From the cell containing the given text, extract its center point as (X, Y) coordinate. 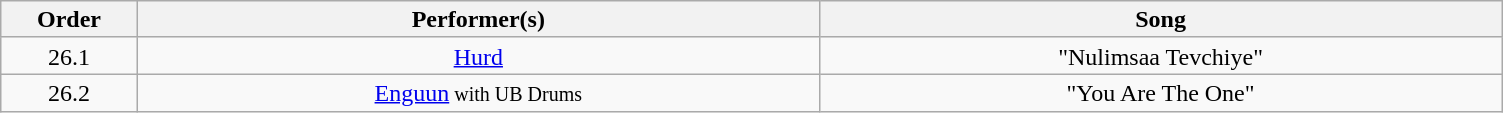
Performer(s) (478, 20)
"Nulimsaa Tevchiye" (1160, 56)
Hurd (478, 56)
Song (1160, 20)
Enguun with UB Drums (478, 93)
26.1 (69, 56)
"You Are The One" (1160, 93)
Order (69, 20)
26.2 (69, 93)
